Detect which cell encompasses the target text, then output its (x, y) center coordinate. 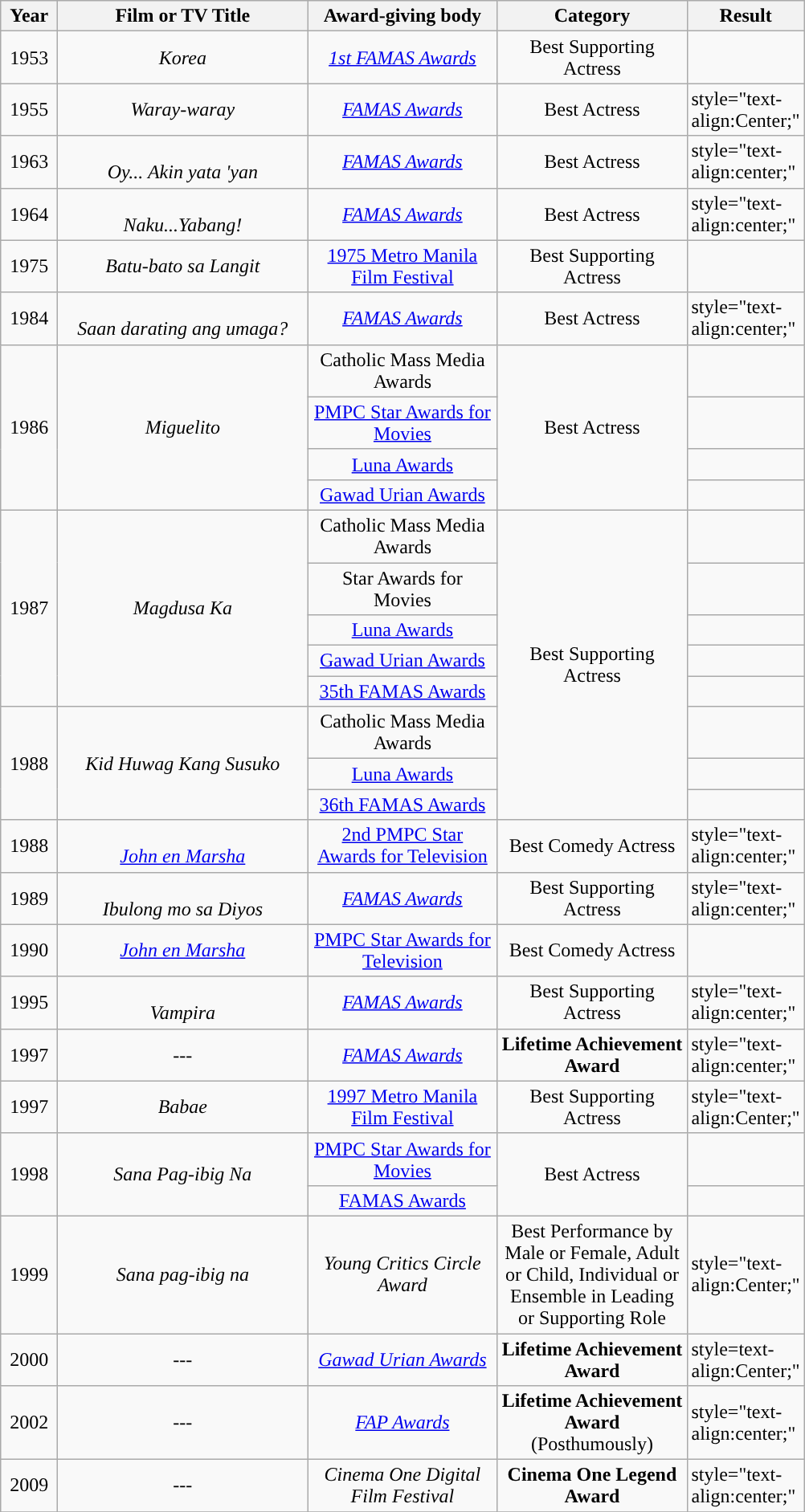
Cinema One Legend Award (592, 1486)
1955 (29, 109)
Sana Pag-ibig Na (183, 1174)
Lifetime Achievement Award (Posthumously) (592, 1423)
1st FAMAS Awards (402, 58)
Category (592, 16)
Saan darating ang umaga? (183, 318)
35th FAMAS Awards (402, 691)
Young Critics Circle Award (402, 1274)
1964 (29, 214)
1997 Metro Manila Film Festival (402, 1106)
1963 (29, 162)
Batu-bato sa Langit (183, 267)
style=text-align:Center;" (746, 1359)
Magdusa Ka (183, 608)
2002 (29, 1423)
1995 (29, 1002)
2000 (29, 1359)
1989 (29, 898)
Oy... Akin yata 'yan (183, 162)
Miguelito (183, 427)
Naku...Yabang! (183, 214)
1953 (29, 58)
Result (746, 16)
Star Awards for Movies (402, 588)
Cinema One Digital Film Festival (402, 1486)
1987 (29, 608)
Film or TV Title (183, 16)
Kid Huwag Kang Susuko (183, 763)
Best Performance by Male or Female, Adult or Child, Individual or Ensemble in Leading or Supporting Role (592, 1274)
Award-giving body (402, 16)
Vampira (183, 1002)
Waray-waray (183, 109)
FAP Awards (402, 1423)
Babae (183, 1106)
1999 (29, 1274)
1975 Metro Manila Film Festival (402, 267)
2nd PMPC Star Awards for Television (402, 846)
1998 (29, 1174)
2009 (29, 1486)
Korea (183, 58)
1984 (29, 318)
1986 (29, 427)
Ibulong mo sa Diyos (183, 898)
Year (29, 16)
36th FAMAS Awards (402, 805)
1975 (29, 267)
1990 (29, 951)
Sana pag-ibig na (183, 1274)
PMPC Star Awards for Television (402, 951)
